Scan for the cell matching the given text and deliver its (x, y) coordinate at center. 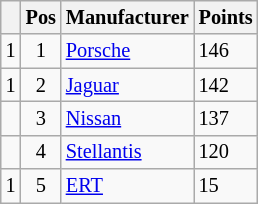
Porsche (128, 51)
5 (41, 186)
Pos (41, 17)
ERT (128, 186)
142 (226, 85)
2 (41, 85)
120 (226, 152)
146 (226, 51)
Manufacturer (128, 17)
Stellantis (128, 152)
3 (41, 118)
15 (226, 186)
4 (41, 152)
Points (226, 17)
137 (226, 118)
Nissan (128, 118)
Jaguar (128, 85)
